Detect which cell encompasses the target text, then output its [X, Y] center coordinate. 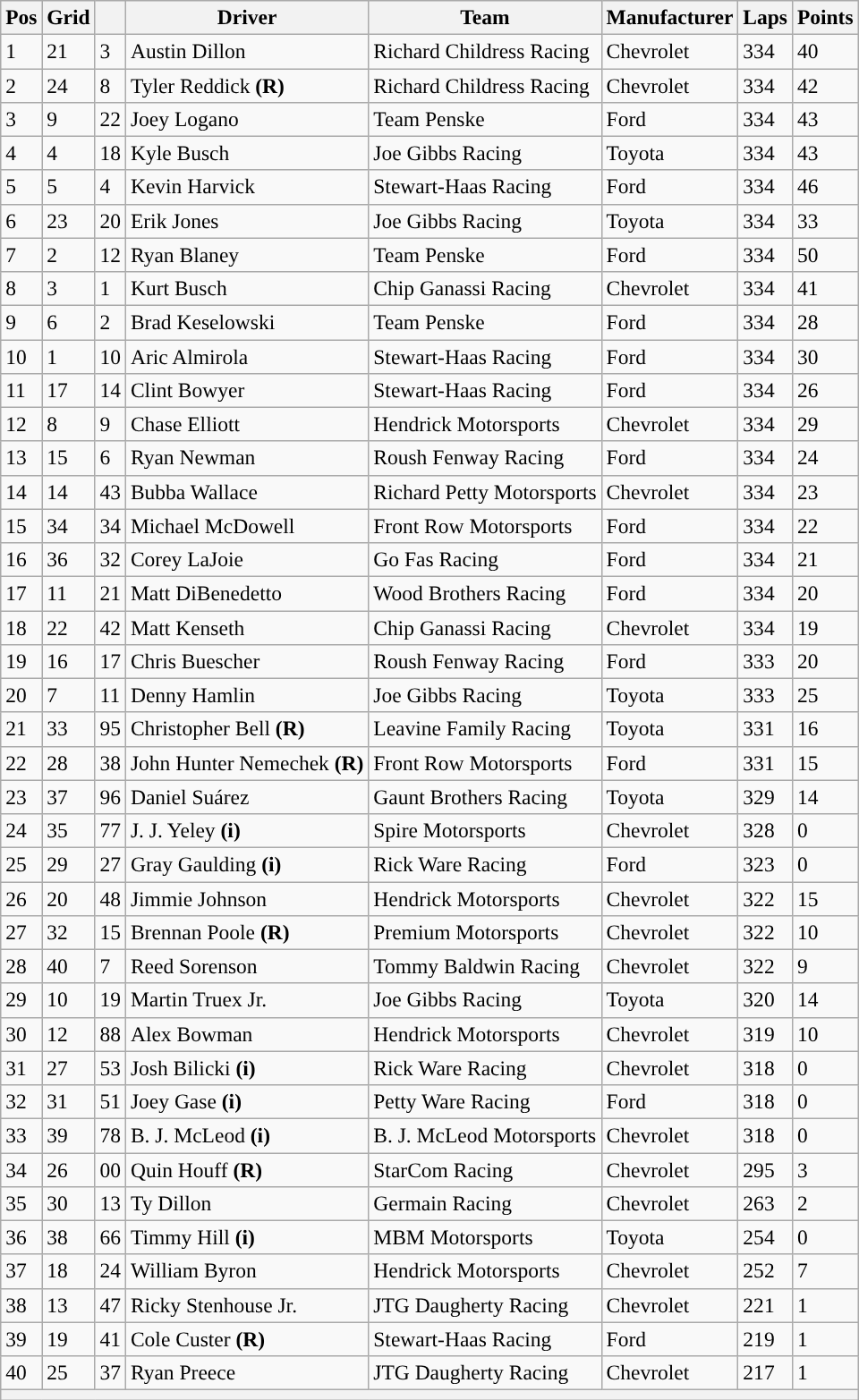
50 [825, 255]
96 [110, 797]
Christopher Bell (R) [247, 729]
B. J. McLeod Motorsports [485, 1135]
Wood Brothers Racing [485, 593]
Leavine Family Racing [485, 729]
Clint Bowyer [247, 390]
Denny Hamlin [247, 695]
66 [110, 1237]
319 [766, 1034]
Ty Dillon [247, 1203]
Chase Elliott [247, 424]
00 [110, 1169]
53 [110, 1068]
John Hunter Nemechek (R) [247, 763]
Pos [21, 17]
Josh Bilicki (i) [247, 1068]
88 [110, 1034]
Joey Gase (i) [247, 1101]
StarCom Racing [485, 1169]
Gaunt Brothers Racing [485, 797]
51 [110, 1101]
Spire Motorsports [485, 830]
Ryan Preece [247, 1372]
Driver [247, 17]
219 [766, 1339]
Brennan Poole (R) [247, 932]
Kurt Busch [247, 288]
Joey Logano [247, 119]
95 [110, 729]
Reed Sorenson [247, 966]
48 [110, 898]
78 [110, 1135]
MBM Motorsports [485, 1237]
Ryan Blaney [247, 255]
320 [766, 1000]
217 [766, 1372]
77 [110, 830]
B. J. McLeod (i) [247, 1135]
J. J. Yeley (i) [247, 830]
Bubba Wallace [247, 492]
328 [766, 830]
Timmy Hill (i) [247, 1237]
221 [766, 1305]
Austin Dillon [247, 51]
Points [825, 17]
Germain Racing [485, 1203]
Tyler Reddick (R) [247, 85]
Tommy Baldwin Racing [485, 966]
Ricky Stenhouse Jr. [247, 1305]
46 [825, 187]
Chris Buescher [247, 661]
Erik Jones [247, 221]
Alex Bowman [247, 1034]
Corey LaJoie [247, 559]
Matt Kenseth [247, 627]
Kevin Harvick [247, 187]
323 [766, 864]
Grid [68, 17]
Manufacturer [669, 17]
Laps [766, 17]
Aric Almirola [247, 356]
Go Fas Racing [485, 559]
Team [485, 17]
295 [766, 1169]
263 [766, 1203]
Cole Custer (R) [247, 1339]
William Byron [247, 1271]
252 [766, 1271]
254 [766, 1237]
Richard Petty Motorsports [485, 492]
Brad Keselowski [247, 322]
Petty Ware Racing [485, 1101]
Ryan Newman [247, 458]
Premium Motorsports [485, 932]
Michael McDowell [247, 526]
Jimmie Johnson [247, 898]
Quin Houff (R) [247, 1169]
Gray Gaulding (i) [247, 864]
Matt DiBenedetto [247, 593]
Daniel Suárez [247, 797]
329 [766, 797]
Martin Truex Jr. [247, 1000]
Kyle Busch [247, 153]
47 [110, 1305]
